Return the (X, Y) coordinate for the center point of the cell that contains the specified text.  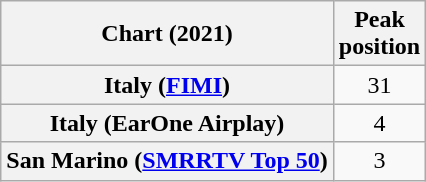
3 (379, 161)
San Marino (SMRRTV Top 50) (168, 161)
Chart (2021) (168, 34)
Italy (FIMI) (168, 85)
Italy (EarOne Airplay) (168, 123)
31 (379, 85)
Peakposition (379, 34)
4 (379, 123)
